Search for the cell housing the specified text and yield its (x, y) center coordinate. 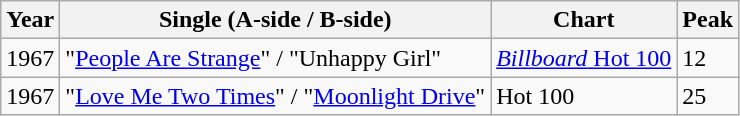
Peak (708, 20)
Chart (584, 20)
Single (A-side / B-side) (276, 20)
25 (708, 96)
Year (30, 20)
"Love Me Two Times" / "Moonlight Drive" (276, 96)
12 (708, 58)
Hot 100 (584, 96)
Billboard Hot 100 (584, 58)
"People Are Strange" / "Unhappy Girl" (276, 58)
